Determine the [X, Y] coordinate at the center of the cell enclosing the given text.  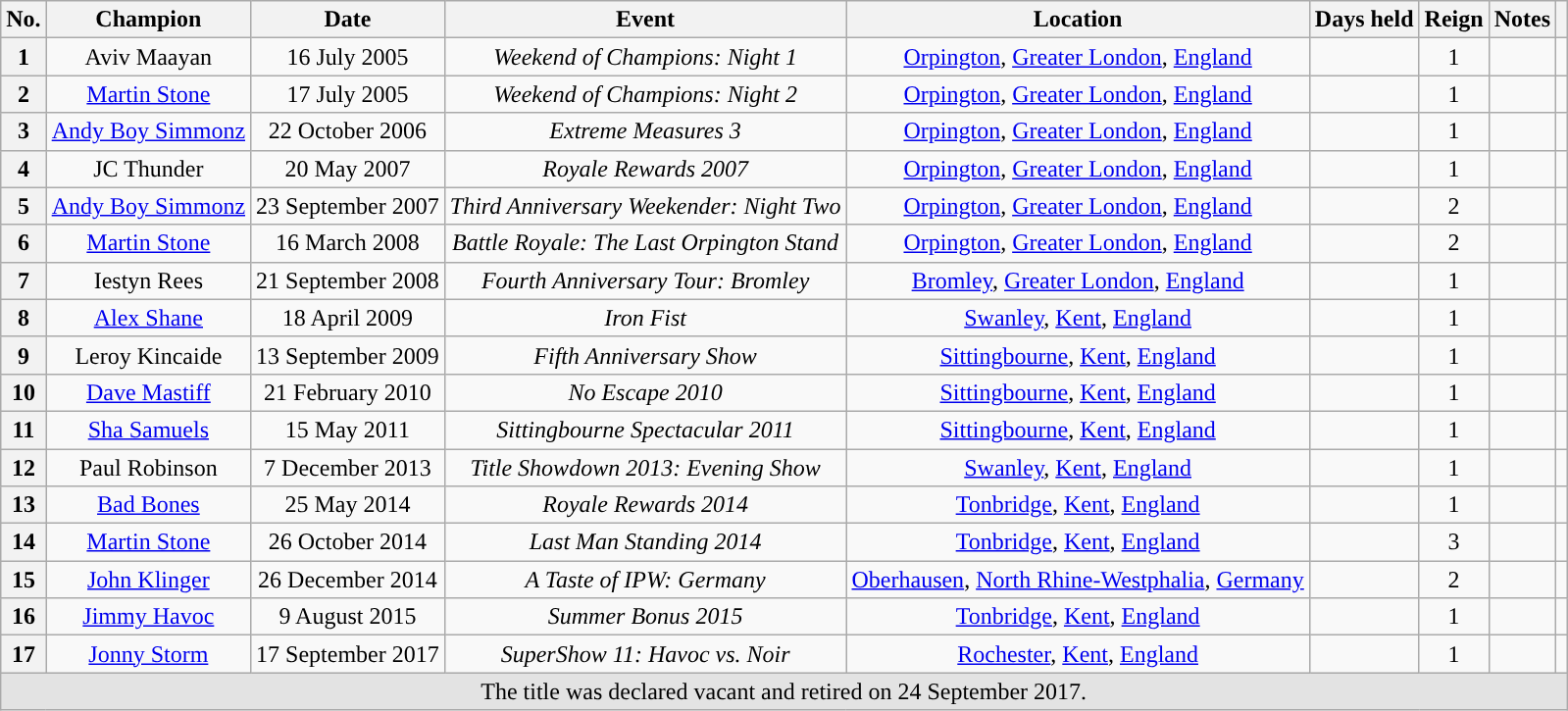
20 May 2007 [348, 169]
Bad Bones [148, 505]
Royale Rewards 2014 [645, 505]
Event [645, 20]
Dave Mastiff [148, 392]
A Taste of IPW: Germany [645, 580]
9 August 2015 [348, 617]
9 [24, 355]
Jonny Storm [148, 654]
Weekend of Champions: Night 2 [645, 94]
13 [24, 505]
17 September 2017 [348, 654]
8 [24, 318]
Fourth Anniversary Tour: Bromley [645, 280]
17 [24, 654]
Battle Royale: The Last Orpington Stand [645, 243]
5 [24, 206]
Date [348, 20]
12 [24, 468]
John Klinger [148, 580]
21 February 2010 [348, 392]
26 December 2014 [348, 580]
The title was declared vacant and retired on 24 September 2017. [784, 691]
SuperShow 11: Havoc vs. Noir [645, 654]
Fifth Anniversary Show [645, 355]
Weekend of Champions: Night 1 [645, 57]
Bromley, Greater London, England [1078, 280]
23 September 2007 [348, 206]
15 May 2011 [348, 430]
Notes [1522, 20]
7 December 2013 [348, 468]
Iron Fist [645, 318]
16 March 2008 [348, 243]
22 October 2006 [348, 131]
7 [24, 280]
13 September 2009 [348, 355]
Extreme Measures 3 [645, 131]
Title Showdown 2013: Evening Show [645, 468]
17 July 2005 [348, 94]
Summer Bonus 2015 [645, 617]
25 May 2014 [348, 505]
Iestyn Rees [148, 280]
Aviv Maayan [148, 57]
10 [24, 392]
14 [24, 542]
15 [24, 580]
Champion [148, 20]
Sittingbourne Spectacular 2011 [645, 430]
21 September 2008 [348, 280]
Leroy Kincaide [148, 355]
4 [24, 169]
26 October 2014 [348, 542]
No. [24, 20]
Rochester, Kent, England [1078, 654]
Royale Rewards 2007 [645, 169]
Paul Robinson [148, 468]
16 July 2005 [348, 57]
Jimmy Havoc [148, 617]
Third Anniversary Weekender: Night Two [645, 206]
16 [24, 617]
Location [1078, 20]
18 April 2009 [348, 318]
Alex Shane [148, 318]
Oberhausen, North Rhine-Westphalia, Germany [1078, 580]
Reign [1453, 20]
11 [24, 430]
JC Thunder [148, 169]
Days held [1364, 20]
Sha Samuels [148, 430]
No Escape 2010 [645, 392]
Last Man Standing 2014 [645, 542]
6 [24, 243]
